Search for the cell housing the specified text and yield its [X, Y] center coordinate. 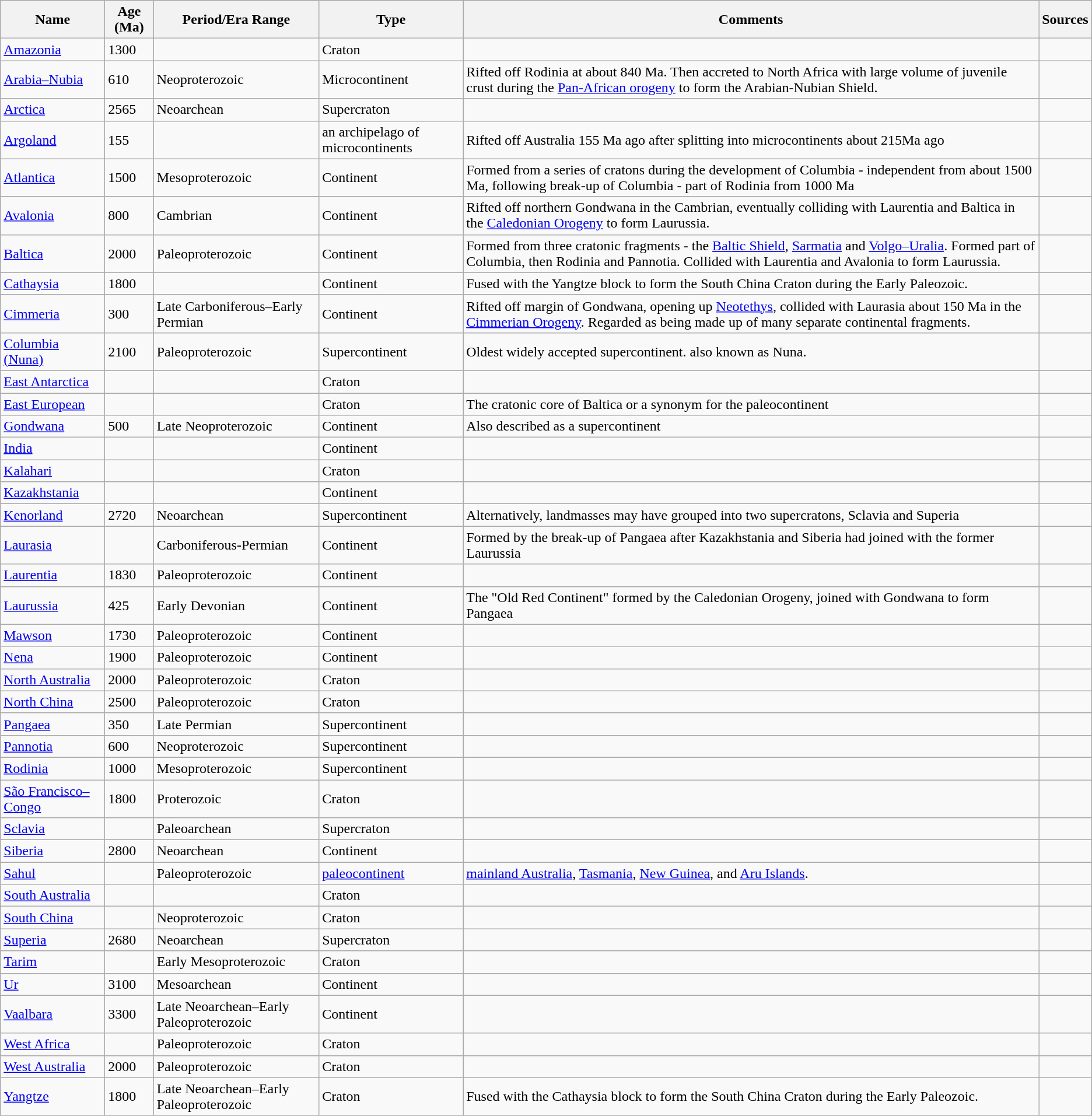
Cathaysia [52, 284]
300 [129, 314]
West Africa [52, 1044]
Type [391, 20]
Fused with the Yangtze block to form the South China Craton during the Early Paleozoic. [751, 284]
Rifted off northern Gondwana in the Cambrian, eventually colliding with Laurentia and Baltica in the Caledonian Orogeny to form Laurussia. [751, 216]
Late Carboniferous–Early Permian [236, 314]
Siberia [52, 851]
Tarim [52, 962]
East Antarctica [52, 382]
2500 [129, 702]
155 [129, 140]
Sclavia [52, 829]
Laurentia [52, 575]
Mesoarchean [236, 984]
Sources [1065, 20]
1000 [129, 768]
2100 [129, 351]
Late Permian [236, 724]
Atlantica [52, 177]
Period/Era Range [236, 20]
2680 [129, 940]
1900 [129, 657]
Formed by the break-up of Pangaea after Kazakhstania and Siberia had joined with the former Laurussia [751, 545]
Nena [52, 657]
800 [129, 216]
Superia [52, 940]
Fused with the Cathaysia block to form the South China Craton during the Early Paleozoic. [751, 1097]
Sahul [52, 873]
1300 [129, 50]
Microcontinent [391, 79]
610 [129, 79]
Age (Ma) [129, 20]
Laurasia [52, 545]
1730 [129, 635]
South Australia [52, 895]
Argoland [52, 140]
Late Neoproterozoic [236, 426]
Paleoarchean [236, 829]
Baltica [52, 253]
Pannotia [52, 746]
Proterozoic [236, 798]
Ur [52, 984]
West Australia [52, 1066]
Name [52, 20]
2800 [129, 851]
Arabia–Nubia [52, 79]
1500 [129, 177]
South China [52, 918]
2720 [129, 515]
Alternatively, landmasses may have grouped into two supercratons, Sclavia and Superia [751, 515]
São Francisco–Congo [52, 798]
425 [129, 606]
Amazonia [52, 50]
Kazakhstania [52, 493]
Early Mesoproterozoic [236, 962]
Mawson [52, 635]
paleocontinent [391, 873]
2565 [129, 110]
India [52, 449]
Vaalbara [52, 1014]
The cratonic core of Baltica or a synonym for the paleocontinent [751, 404]
3300 [129, 1014]
350 [129, 724]
3100 [129, 984]
Avalonia [52, 216]
500 [129, 426]
600 [129, 746]
Kenorland [52, 515]
East European [52, 404]
Gondwana [52, 426]
Also described as a supercontinent [751, 426]
The "Old Red Continent" formed by the Caledonian Orogeny, joined with Gondwana to form Pangaea [751, 606]
North Australia [52, 680]
Pangaea [52, 724]
Carboniferous-Permian [236, 545]
an archipelago of microcontinents [391, 140]
Oldest widely accepted supercontinent. also known as Nuna. [751, 351]
mainland Australia, Tasmania, New Guinea, and Aru Islands. [751, 873]
Early Devonian [236, 606]
Laurussia [52, 606]
Yangtze [52, 1097]
Rodinia [52, 768]
Arctica [52, 110]
Columbia (Nuna) [52, 351]
North China [52, 702]
Cambrian [236, 216]
Cimmeria [52, 314]
Kalahari [52, 471]
Rifted off Australia 155 Ma ago after splitting into microcontinents about 215Ma ago [751, 140]
1830 [129, 575]
Comments [751, 20]
